Search for the cell housing the specified text and yield its [x, y] center coordinate. 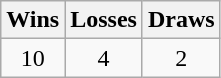
Wins [33, 20]
2 [181, 58]
4 [104, 58]
Draws [181, 20]
10 [33, 58]
Losses [104, 20]
